Scan for the cell matching the given text and deliver its (X, Y) coordinate at center. 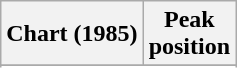
Peakposition (189, 34)
Chart (1985) (72, 34)
